Pinpoint the cell where the given text exists, returning its (x, y) midpoint coordinate. 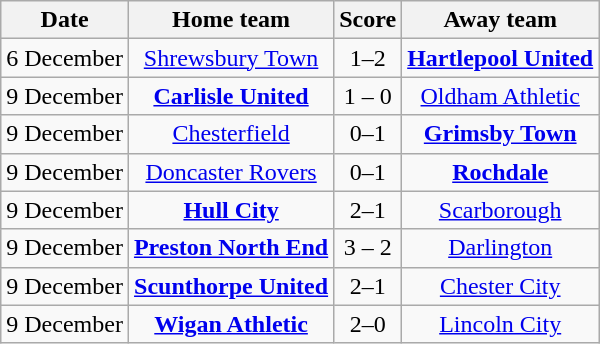
Away team (500, 20)
Score (368, 20)
Lincoln City (500, 324)
Scarborough (500, 210)
1–2 (368, 58)
Rochdale (500, 172)
Oldham Athletic (500, 96)
Doncaster Rovers (230, 172)
2–0 (368, 324)
Date (65, 20)
Grimsby Town (500, 134)
Wigan Athletic (230, 324)
6 December (65, 58)
Darlington (500, 248)
Hartlepool United (500, 58)
Hull City (230, 210)
Chesterfield (230, 134)
3 – 2 (368, 248)
Chester City (500, 286)
Shrewsbury Town (230, 58)
Carlisle United (230, 96)
Home team (230, 20)
1 – 0 (368, 96)
Preston North End (230, 248)
Scunthorpe United (230, 286)
